Pinpoint the cell where the given text exists, returning its [x, y] midpoint coordinate. 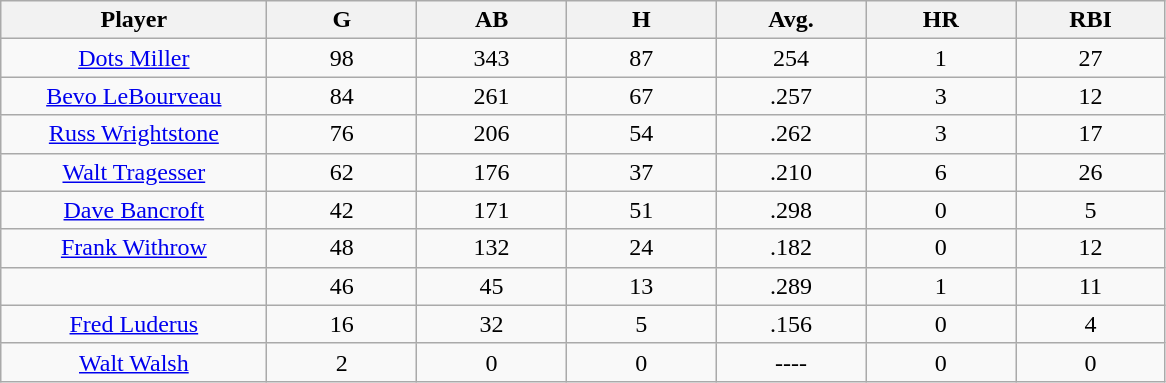
176 [492, 172]
343 [492, 58]
261 [492, 96]
G [342, 20]
.298 [791, 210]
98 [342, 58]
Frank Withrow [134, 248]
Russ Wrightstone [134, 134]
RBI [1091, 20]
84 [342, 96]
67 [641, 96]
17 [1091, 134]
27 [1091, 58]
.262 [791, 134]
87 [641, 58]
Avg. [791, 20]
Dots Miller [134, 58]
.182 [791, 248]
4 [1091, 324]
---- [791, 362]
171 [492, 210]
AB [492, 20]
13 [641, 286]
132 [492, 248]
H [641, 20]
HR [941, 20]
24 [641, 248]
62 [342, 172]
.156 [791, 324]
6 [941, 172]
2 [342, 362]
Fred Luderus [134, 324]
Dave Bancroft [134, 210]
Walt Walsh [134, 362]
.257 [791, 96]
11 [1091, 286]
16 [342, 324]
.289 [791, 286]
Player [134, 20]
42 [342, 210]
26 [1091, 172]
32 [492, 324]
Bevo LeBourveau [134, 96]
.210 [791, 172]
Walt Tragesser [134, 172]
51 [641, 210]
54 [641, 134]
46 [342, 286]
76 [342, 134]
206 [492, 134]
45 [492, 286]
37 [641, 172]
254 [791, 58]
48 [342, 248]
